Find where the given text appears and provide that cell's center as [x, y] coordinate. 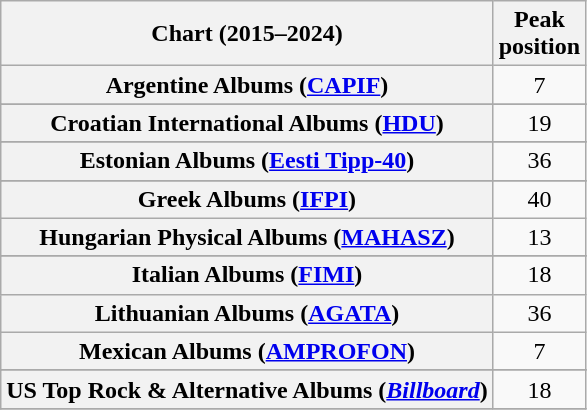
13 [539, 237]
Chart (2015–2024) [247, 34]
40 [539, 199]
US Top Rock & Alternative Albums (Billboard) [247, 389]
Argentine Albums (CAPIF) [247, 85]
Greek Albums (IFPI) [247, 199]
Peak position [539, 34]
Croatian International Albums (HDU) [247, 123]
Lithuanian Albums (AGATA) [247, 313]
Italian Albums (FIMI) [247, 275]
Estonian Albums (Eesti Tipp-40) [247, 161]
19 [539, 123]
Mexican Albums (AMPROFON) [247, 351]
Hungarian Physical Albums (MAHASZ) [247, 237]
